Output the (X, Y) coordinate of the center of the cell containing the given text.  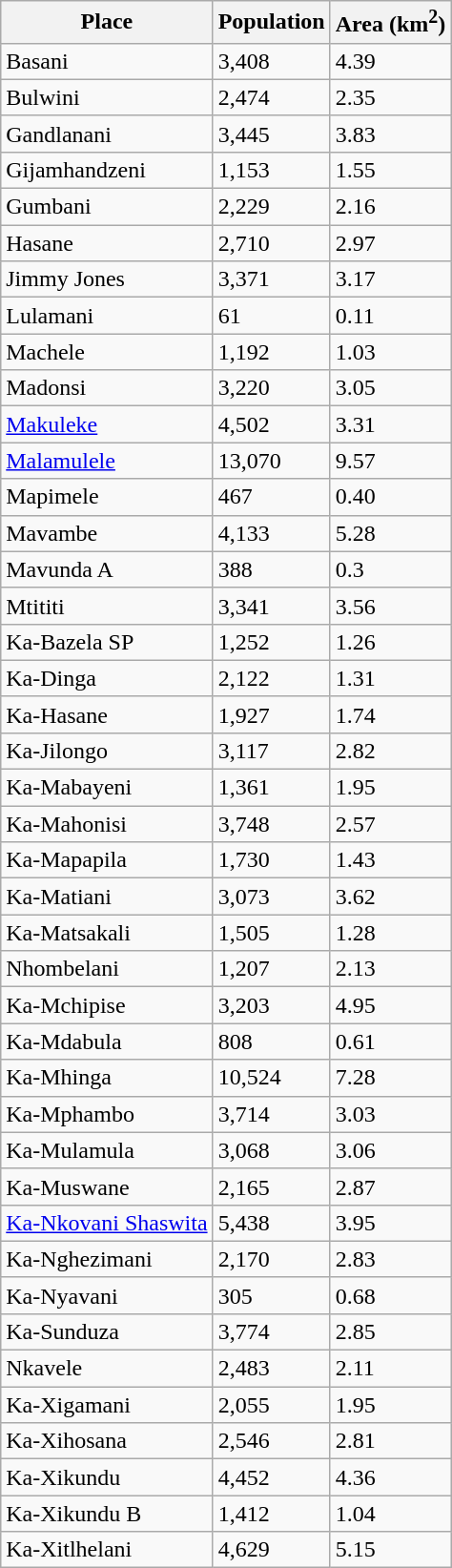
Ka-Jilongo (107, 751)
2,474 (271, 97)
3.56 (391, 606)
Ka-Hasane (107, 714)
2,546 (271, 1441)
2,483 (271, 1369)
Lulamani (107, 316)
5.28 (391, 533)
Ka-Matiani (107, 897)
3,203 (271, 1005)
2,165 (271, 1186)
2.11 (391, 1369)
3,117 (271, 751)
808 (271, 1042)
Ka-Xikundu B (107, 1514)
Mtititi (107, 606)
1,730 (271, 860)
3,073 (271, 897)
5.15 (391, 1550)
Ka-Bazela SP (107, 642)
1.31 (391, 678)
3.31 (391, 424)
4,502 (271, 424)
10,524 (271, 1078)
Place (107, 23)
2.13 (391, 969)
Area (km2) (391, 23)
Jimmy Jones (107, 279)
1.55 (391, 170)
Ka-Xihosana (107, 1441)
2,710 (271, 243)
0.61 (391, 1042)
4.36 (391, 1477)
467 (271, 497)
Ka-Mhinga (107, 1078)
3.95 (391, 1223)
Ka-Xikundu (107, 1477)
3.06 (391, 1150)
Malamulele (107, 461)
1.28 (391, 933)
2.35 (391, 97)
Ka-Sunduza (107, 1331)
2,055 (271, 1405)
0.11 (391, 316)
Machele (107, 352)
Mavunda A (107, 569)
Hasane (107, 243)
Bulwini (107, 97)
2.81 (391, 1441)
4,629 (271, 1550)
Ka-Dinga (107, 678)
9.57 (391, 461)
4.39 (391, 61)
1,412 (271, 1514)
1,252 (271, 642)
3,220 (271, 388)
2.57 (391, 824)
2.97 (391, 243)
1,927 (271, 714)
Mapimele (107, 497)
Nkavele (107, 1369)
0.68 (391, 1295)
Gandlanani (107, 134)
4.95 (391, 1005)
1,361 (271, 788)
4,133 (271, 533)
4,452 (271, 1477)
Gijamhandzeni (107, 170)
0.3 (391, 569)
1.04 (391, 1514)
Population (271, 23)
1.03 (391, 352)
3,445 (271, 134)
2.16 (391, 207)
Ka-Nkovani Shaswita (107, 1223)
3.17 (391, 279)
388 (271, 569)
Ka-Mdabula (107, 1042)
1,207 (271, 969)
2,229 (271, 207)
3.03 (391, 1114)
Mavambe (107, 533)
3,341 (271, 606)
1.26 (391, 642)
Ka-Xitlhelani (107, 1550)
1.43 (391, 860)
2.85 (391, 1331)
Ka-Mabayeni (107, 788)
3,371 (271, 279)
13,070 (271, 461)
3,748 (271, 824)
2.87 (391, 1186)
3,714 (271, 1114)
1,505 (271, 933)
Ka-Muswane (107, 1186)
Ka-Matsakali (107, 933)
2.83 (391, 1259)
Ka-Mphambo (107, 1114)
3.83 (391, 134)
Gumbani (107, 207)
2,122 (271, 678)
5,438 (271, 1223)
3,774 (271, 1331)
305 (271, 1295)
Ka-Mahonisi (107, 824)
3,068 (271, 1150)
Ka-Mulamula (107, 1150)
1.74 (391, 714)
Madonsi (107, 388)
Ka-Nyavani (107, 1295)
3.05 (391, 388)
Basani (107, 61)
61 (271, 316)
1,153 (271, 170)
Ka-Mchipise (107, 1005)
Makuleke (107, 424)
Ka-Nghezimani (107, 1259)
0.40 (391, 497)
2,170 (271, 1259)
2.82 (391, 751)
1,192 (271, 352)
Ka-Mapapila (107, 860)
Ka-Xigamani (107, 1405)
7.28 (391, 1078)
3.62 (391, 897)
3,408 (271, 61)
Nhombelani (107, 969)
